Find where the given text appears and provide that cell's center as (X, Y) coordinate. 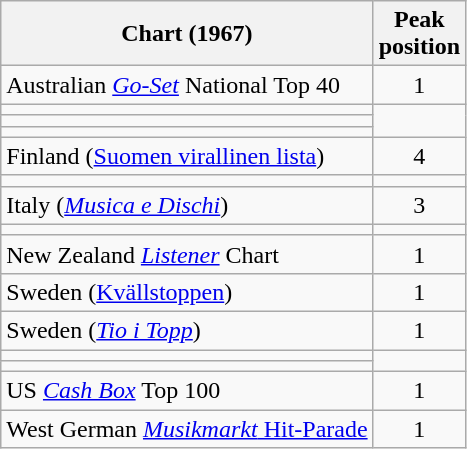
3 (419, 205)
Australian Go-Set National Top 40 (187, 85)
US Cash Box Top 100 (187, 391)
Peakposition (419, 34)
Sweden (Tio i Topp) (187, 330)
4 (419, 156)
New Zealand Listener Chart (187, 254)
West German Musikmarkt Hit-Parade (187, 429)
Sweden (Kvällstoppen) (187, 292)
Finland (Suomen virallinen lista) (187, 156)
Chart (1967) (187, 34)
Italy (Musica e Dischi) (187, 205)
